Provide the [X, Y] coordinate of the cell's center where the given text is located.  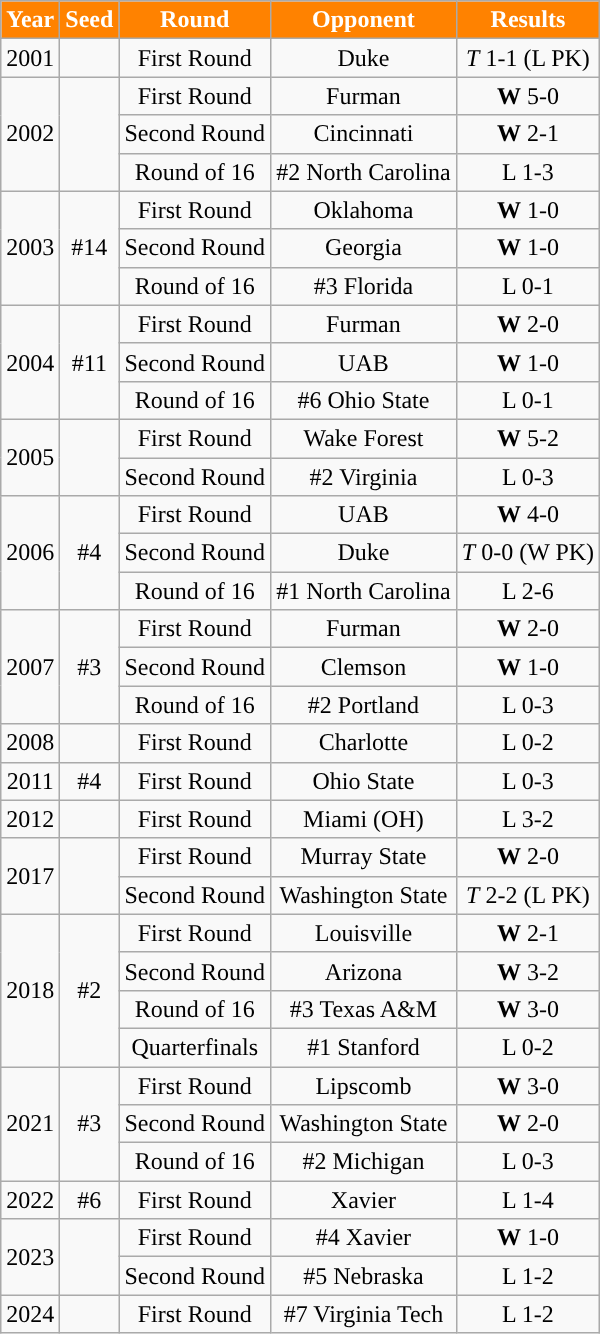
T 1-1 (L PK) [528, 58]
Arizona [364, 971]
#2 Michigan [364, 1162]
L 1-3 [528, 172]
Wake Forest [364, 438]
#14 [90, 248]
Opponent [364, 20]
#3 Texas A&M [364, 1009]
Georgia [364, 248]
#11 [90, 362]
L 2-6 [528, 591]
#4 Xavier [364, 1238]
2001 [30, 58]
#1 North Carolina [364, 591]
#3 Florida [364, 286]
#5 Nebraska [364, 1276]
2017 [30, 876]
2007 [30, 667]
2022 [30, 1200]
L 1-4 [528, 1200]
Oklahoma [364, 210]
2024 [30, 1314]
#1 Stanford [364, 1047]
T 0-0 (W PK) [528, 553]
2011 [30, 781]
2008 [30, 743]
2006 [30, 553]
2002 [30, 134]
2018 [30, 990]
Quarterfinals [195, 1047]
Ohio State [364, 781]
Results [528, 20]
W 3-2 [528, 971]
T 2-2 (L PK) [528, 895]
Year [30, 20]
#2 Virginia [364, 477]
Charlotte [364, 743]
#6 Ohio State [364, 400]
2012 [30, 819]
#2 North Carolina [364, 172]
Seed [90, 20]
Round [195, 20]
Xavier [364, 1200]
#2 Portland [364, 705]
Miami (OH) [364, 819]
#7 Virginia Tech [364, 1314]
2004 [30, 362]
Clemson [364, 667]
W 5-0 [528, 96]
#2 [90, 990]
Louisville [364, 933]
2023 [30, 1257]
W 4-0 [528, 515]
Cincinnati [364, 134]
Lipscomb [364, 1085]
2021 [30, 1123]
W 5-2 [528, 438]
2005 [30, 457]
#6 [90, 1200]
2003 [30, 248]
Murray State [364, 857]
L 3-2 [528, 819]
